Search for the cell housing the specified text and yield its [X, Y] center coordinate. 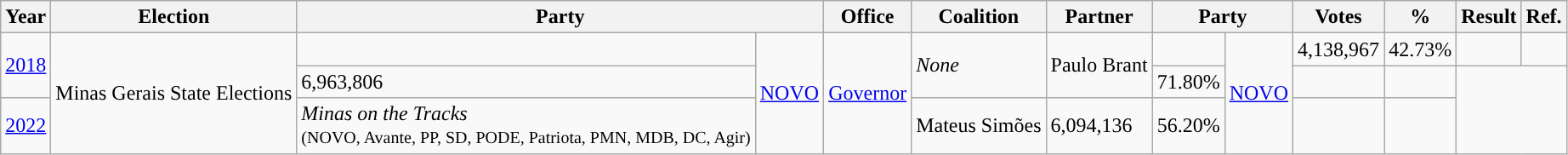
Result [1489, 17]
Minas on the Tracks(NOVO, Avante, PP, SD, PODE, Patriota, PMN, MDB, DC, Agir) [526, 126]
42.73% [1420, 49]
Minas Gerais State Elections [173, 94]
2018 [26, 66]
Mateus Simões [979, 126]
4,138,967 [1338, 49]
6,094,136 [1099, 126]
71.80% [1189, 82]
Office [867, 17]
2022 [26, 126]
% [1420, 17]
6,963,806 [526, 82]
Governor [867, 94]
Election [173, 17]
None [979, 66]
Year [26, 17]
56.20% [1189, 126]
Votes [1338, 17]
Partner [1099, 17]
Coalition [979, 17]
Ref. [1544, 17]
Paulo Brant [1099, 66]
